Extract the [x, y] coordinate from the center of the cell holding the provided text.  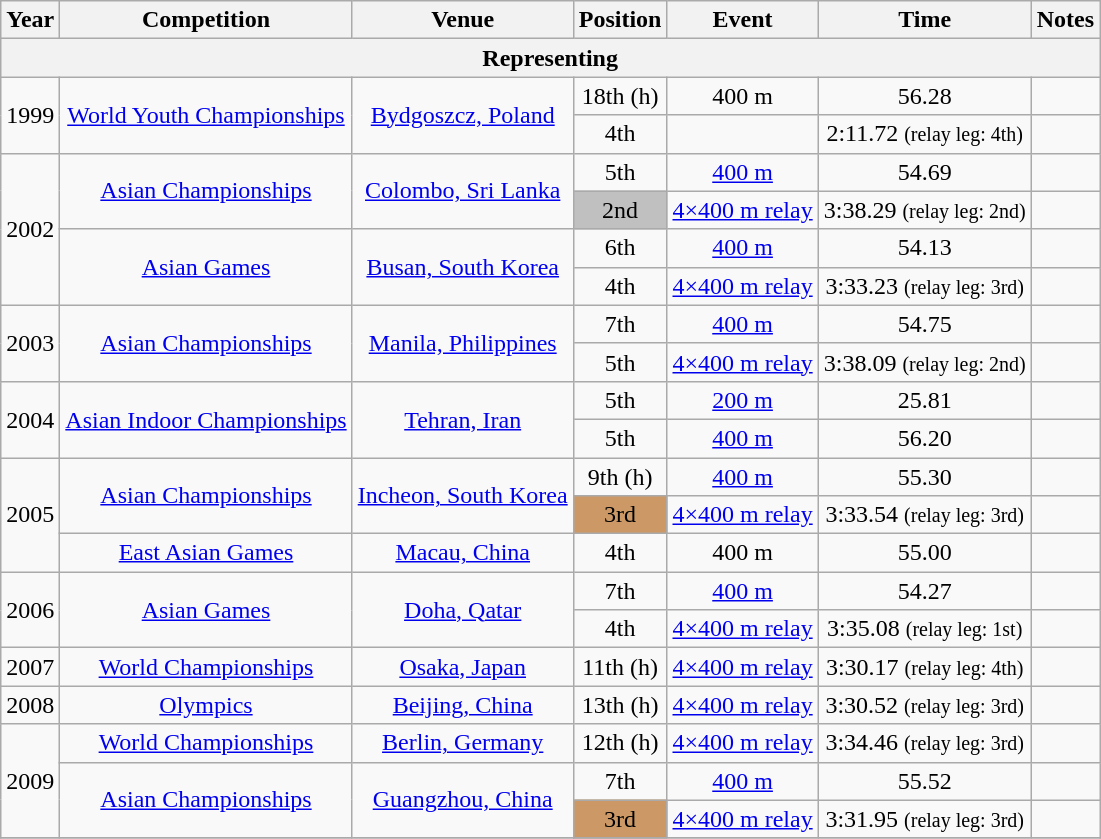
1999 [30, 115]
55.52 [924, 781]
Guangzhou, China [462, 800]
3:35.08 (relay leg: 1st) [924, 629]
3:30.52 (relay leg: 3rd) [924, 705]
Doha, Qatar [462, 610]
9th (h) [620, 477]
3:38.29 (relay leg: 2nd) [924, 210]
2:11.72 (relay leg: 4th) [924, 134]
2007 [30, 667]
Position [620, 20]
Venue [462, 20]
2003 [30, 343]
54.75 [924, 324]
3:31.95 (relay leg: 3rd) [924, 819]
13th (h) [620, 705]
World Youth Championships [206, 115]
Time [924, 20]
3:34.46 (relay leg: 3rd) [924, 743]
18th (h) [620, 96]
Representing [550, 58]
54.27 [924, 591]
3:30.17 (relay leg: 4th) [924, 667]
Osaka, Japan [462, 667]
Notes [1065, 20]
55.30 [924, 477]
56.20 [924, 438]
Event [742, 20]
Bydgoszcz, Poland [462, 115]
6th [620, 248]
Colombo, Sri Lanka [462, 191]
54.69 [924, 172]
54.13 [924, 248]
3:38.09 (relay leg: 2nd) [924, 362]
200 m [742, 400]
2004 [30, 419]
2005 [30, 515]
Tehran, Iran [462, 419]
2006 [30, 610]
Incheon, South Korea [462, 496]
56.28 [924, 96]
Busan, South Korea [462, 267]
Macau, China [462, 553]
Asian Indoor Championships [206, 419]
Competition [206, 20]
Olympics [206, 705]
12th (h) [620, 743]
Berlin, Germany [462, 743]
25.81 [924, 400]
Year [30, 20]
2nd [620, 210]
2002 [30, 229]
11th (h) [620, 667]
3:33.23 (relay leg: 3rd) [924, 286]
Manila, Philippines [462, 343]
3:33.54 (relay leg: 3rd) [924, 515]
2008 [30, 705]
55.00 [924, 553]
Beijing, China [462, 705]
East Asian Games [206, 553]
2009 [30, 781]
